Extract the (X, Y) coordinate from the center of the cell holding the provided text.  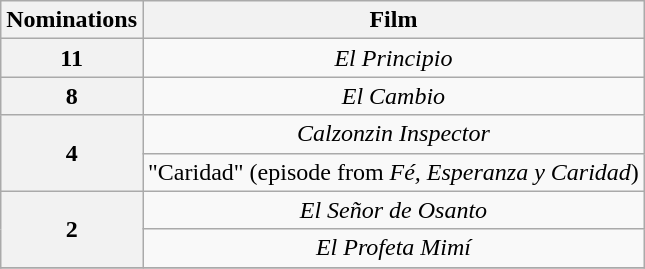
"Caridad" (episode from Fé, Esperanza y Caridad) (393, 172)
4 (72, 153)
Nominations (72, 20)
El Principio (393, 58)
El Profeta Mimí (393, 248)
Calzonzin Inspector (393, 134)
El Señor de Osanto (393, 210)
11 (72, 58)
El Cambio (393, 96)
8 (72, 96)
Film (393, 20)
2 (72, 229)
